From the cell containing the given text, extract its center point as [x, y] coordinate. 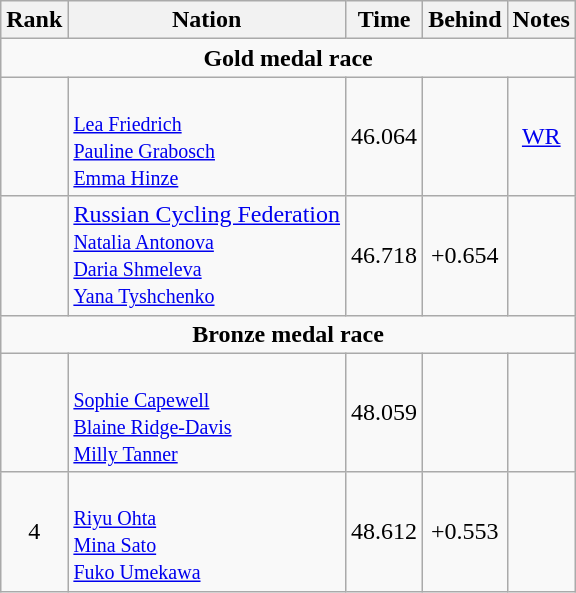
Nation [207, 20]
Behind [465, 20]
Russian Cycling FederationNatalia AntonovaDaria ShmelevaYana Tyshchenko [207, 256]
Rank [34, 20]
Sophie CapewellBlaine Ridge-DavisMilly Tanner [207, 412]
46.064 [384, 136]
Gold medal race [288, 58]
48.059 [384, 412]
Riyu OhtaMina SatoFuko Umekawa [207, 532]
48.612 [384, 532]
Bronze medal race [288, 334]
Notes [541, 20]
Lea FriedrichPauline GraboschEmma Hinze [207, 136]
46.718 [384, 256]
+0.553 [465, 532]
+0.654 [465, 256]
Time [384, 20]
WR [541, 136]
4 [34, 532]
